For the text-containing cell, return its midpoint in [x, y] coordinate format. 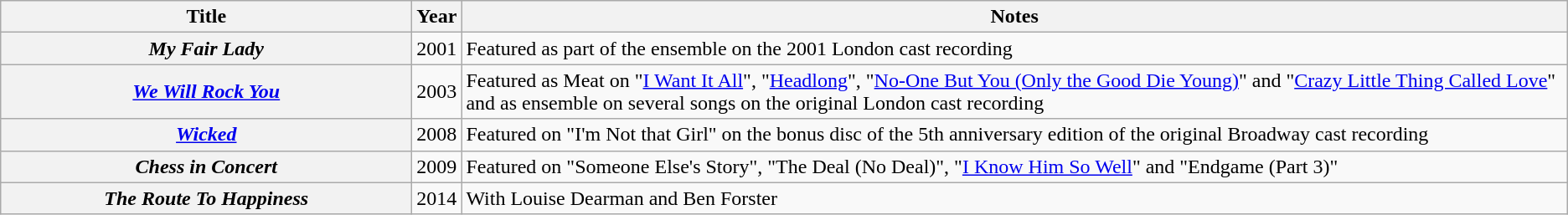
With Louise Dearman and Ben Forster [1014, 198]
We Will Rock You [206, 92]
Wicked [206, 135]
My Fair Lady [206, 49]
2008 [437, 135]
Featured as part of the ensemble on the 2001 London cast recording [1014, 49]
2001 [437, 49]
The Route To Happiness [206, 198]
Notes [1014, 17]
Featured on "Someone Else's Story", "The Deal (No Deal)", "I Know Him So Well" and "Endgame (Part 3)" [1014, 166]
Featured on "I'm Not that Girl" on the bonus disc of the 5th anniversary edition of the original Broadway cast recording [1014, 135]
Title [206, 17]
2014 [437, 198]
Chess in Concert [206, 166]
Year [437, 17]
2003 [437, 92]
2009 [437, 166]
